Identify which cell holds the provided text, then report its [x, y] central coordinate. 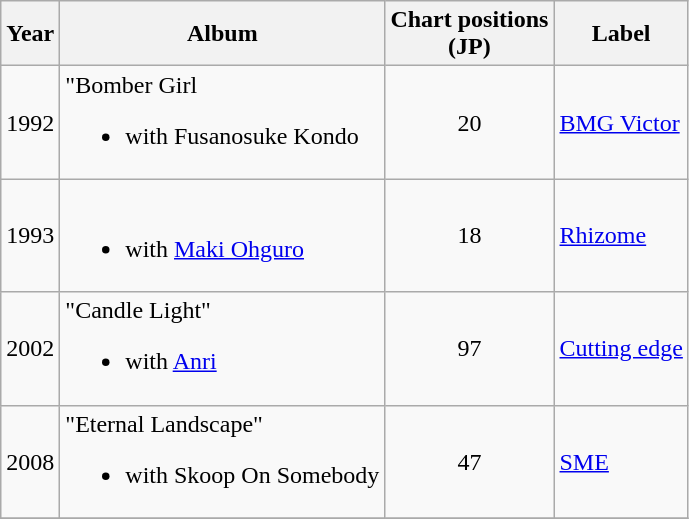
Album [222, 34]
1992 [30, 122]
Label [621, 34]
Year [30, 34]
Chart positions(JP) [470, 34]
1993 [30, 236]
Rhizome [621, 236]
2002 [30, 348]
BMG Victor [621, 122]
Cutting edge [621, 348]
18 [470, 236]
"Eternal Landscape"with Skoop On Somebody [222, 462]
47 [470, 462]
with Maki Ohguro [222, 236]
"Candle Light"with Anri [222, 348]
20 [470, 122]
"Bomber Girlwith Fusanosuke Kondo [222, 122]
SME [621, 462]
97 [470, 348]
2008 [30, 462]
